Return [X, Y] of the center of cell containing provided text 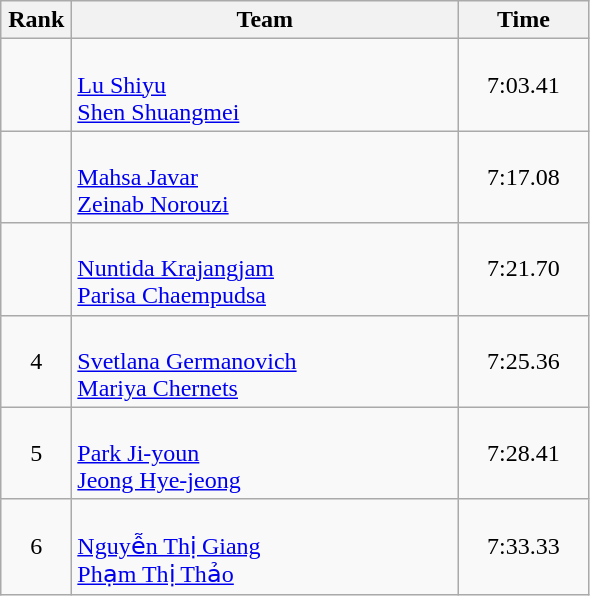
Time [524, 20]
7:03.41 [524, 85]
7:28.41 [524, 453]
Nuntida KrajangjamParisa Chaempudsa [265, 269]
Team [265, 20]
7:25.36 [524, 361]
5 [36, 453]
6 [36, 546]
7:33.33 [524, 546]
7:17.08 [524, 177]
Rank [36, 20]
Park Ji-younJeong Hye-jeong [265, 453]
7:21.70 [524, 269]
Mahsa JavarZeinab Norouzi [265, 177]
Lu ShiyuShen Shuangmei [265, 85]
Nguyễn Thị GiangPhạm Thị Thảo [265, 546]
Svetlana GermanovichMariya Chernets [265, 361]
4 [36, 361]
